Search for the cell housing the specified text and yield its [x, y] center coordinate. 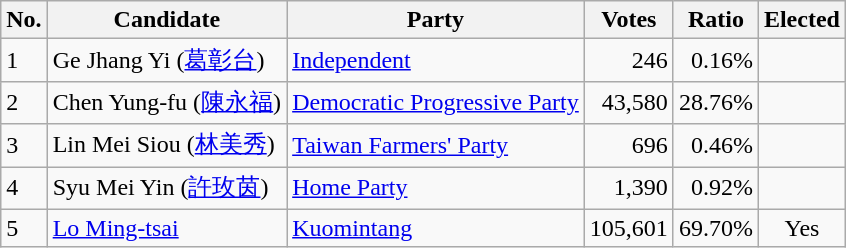
Lin Mei Siou (林美秀) [166, 146]
0.92% [716, 188]
5 [24, 228]
Taiwan Farmers' Party [436, 146]
Votes [628, 20]
Chen Yung-fu (陳永福) [166, 102]
696 [628, 146]
Ge Jhang Yi (葛彰台) [166, 60]
No. [24, 20]
Elected [802, 20]
0.46% [716, 146]
4 [24, 188]
Home Party [436, 188]
Independent [436, 60]
43,580 [628, 102]
Ratio [716, 20]
Syu Mei Yin (許玫茵) [166, 188]
28.76% [716, 102]
69.70% [716, 228]
3 [24, 146]
2 [24, 102]
Party [436, 20]
Lo Ming-tsai [166, 228]
246 [628, 60]
0.16% [716, 60]
Kuomintang [436, 228]
Yes [802, 228]
Candidate [166, 20]
1,390 [628, 188]
1 [24, 60]
Democratic Progressive Party [436, 102]
105,601 [628, 228]
